Locate the cell with the specified text and output its [x, y] center coordinate. 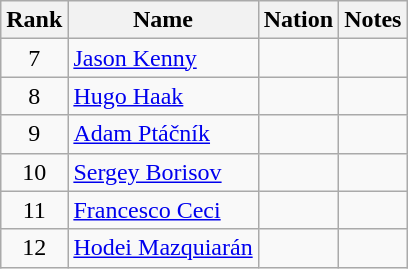
10 [34, 172]
Francesco Ceci [163, 210]
7 [34, 58]
11 [34, 210]
Nation [298, 20]
12 [34, 248]
Hodei Mazquiarán [163, 248]
Adam Ptáčník [163, 134]
Name [163, 20]
Rank [34, 20]
Sergey Borisov [163, 172]
8 [34, 96]
Notes [373, 20]
Hugo Haak [163, 96]
Jason Kenny [163, 58]
9 [34, 134]
